Find where the given text appears and provide that cell's center as (X, Y) coordinate. 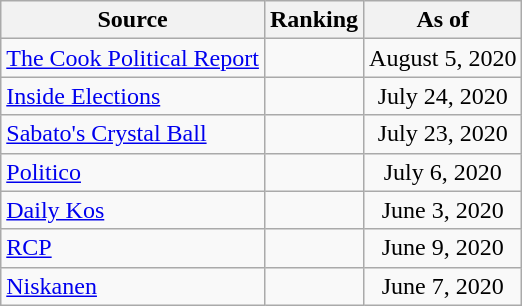
Politico (133, 172)
Niskanen (133, 286)
Sabato's Crystal Ball (133, 134)
June 7, 2020 (443, 286)
Ranking (314, 20)
RCP (133, 248)
The Cook Political Report (133, 58)
August 5, 2020 (443, 58)
June 9, 2020 (443, 248)
Daily Kos (133, 210)
As of (443, 20)
July 23, 2020 (443, 134)
Source (133, 20)
Inside Elections (133, 96)
July 24, 2020 (443, 96)
June 3, 2020 (443, 210)
July 6, 2020 (443, 172)
